Output the [X, Y] coordinate of the center of the cell containing the given text.  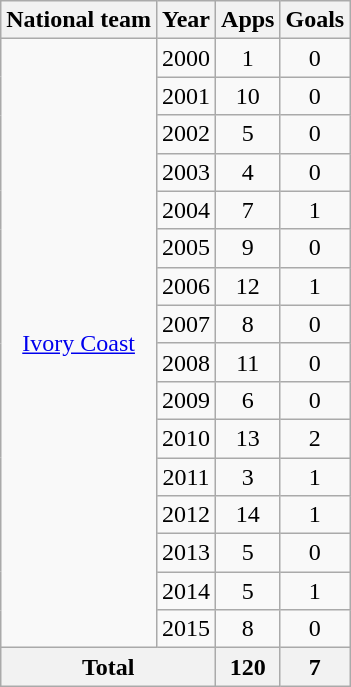
Year [186, 20]
11 [248, 362]
2002 [186, 134]
9 [248, 248]
Total [108, 667]
National team [79, 20]
2013 [186, 553]
6 [248, 400]
14 [248, 515]
12 [248, 286]
4 [248, 172]
2 [315, 438]
2011 [186, 477]
Goals [315, 20]
2015 [186, 629]
2003 [186, 172]
120 [248, 667]
13 [248, 438]
2000 [186, 58]
2006 [186, 286]
2009 [186, 400]
2004 [186, 210]
2012 [186, 515]
2014 [186, 591]
2007 [186, 324]
Ivory Coast [79, 344]
10 [248, 96]
2008 [186, 362]
2010 [186, 438]
3 [248, 477]
2005 [186, 248]
Apps [248, 20]
2001 [186, 96]
